Detect which cell encompasses the target text, then output its [X, Y] center coordinate. 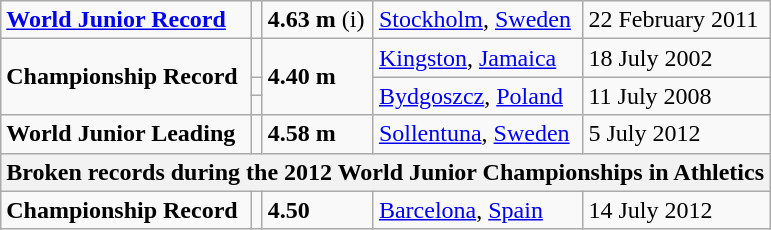
22 February 2011 [676, 20]
Sollentuna, Sweden [478, 134]
Stockholm, Sweden [478, 20]
Bydgoszcz, Poland [478, 96]
14 July 2012 [676, 210]
Broken records during the 2012 World Junior Championships in Athletics [386, 172]
World Junior Leading [126, 134]
4.50 [318, 210]
Barcelona, Spain [478, 210]
5 July 2012 [676, 134]
4.58 m [318, 134]
World Junior Record [126, 20]
11 July 2008 [676, 96]
18 July 2002 [676, 58]
4.40 m [318, 77]
4.63 m (i) [318, 20]
Kingston, Jamaica [478, 58]
